Determine the [x, y] coordinate at the center of the cell enclosing the given text.  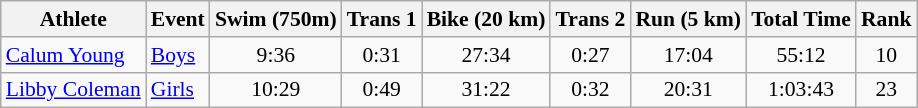
Run (5 km) [688, 19]
Boys [178, 55]
Trans 2 [590, 19]
1:03:43 [801, 90]
Total Time [801, 19]
Athlete [74, 19]
Trans 1 [382, 19]
23 [886, 90]
0:49 [382, 90]
Swim (750m) [276, 19]
Girls [178, 90]
17:04 [688, 55]
9:36 [276, 55]
Bike (20 km) [486, 19]
10:29 [276, 90]
Rank [886, 19]
55:12 [801, 55]
Event [178, 19]
10 [886, 55]
0:31 [382, 55]
0:27 [590, 55]
20:31 [688, 90]
31:22 [486, 90]
Libby Coleman [74, 90]
0:32 [590, 90]
Calum Young [74, 55]
27:34 [486, 55]
